Detect which cell encompasses the target text, then output its (X, Y) center coordinate. 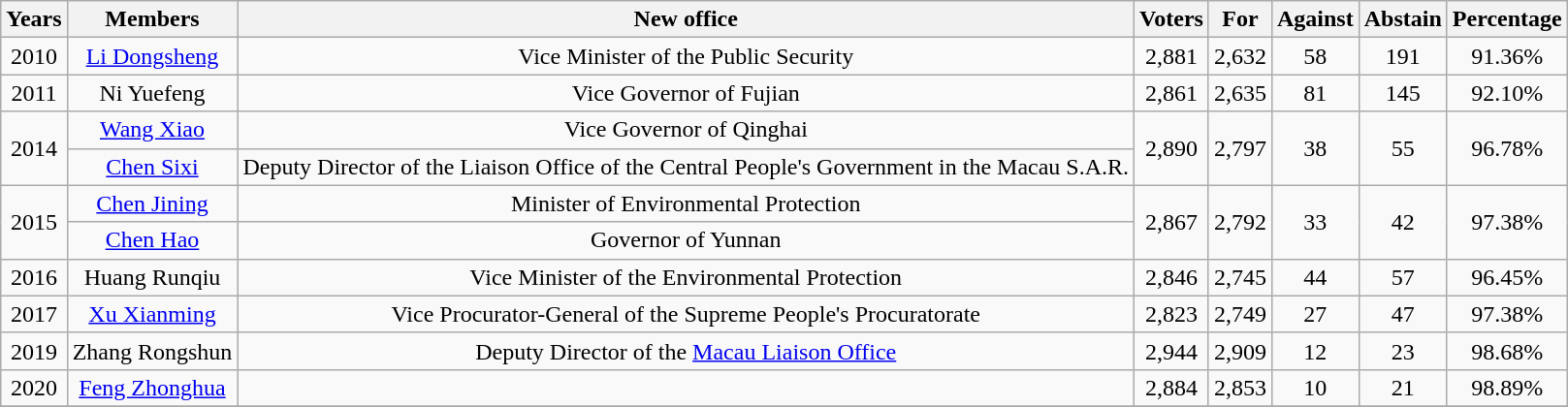
38 (1315, 148)
2011 (34, 93)
Li Dongsheng (152, 56)
2,944 (1171, 351)
55 (1402, 148)
Zhang Rongshun (152, 351)
Abstain (1402, 19)
2,890 (1171, 148)
58 (1315, 56)
2015 (34, 222)
Chen Hao (152, 240)
2,792 (1239, 222)
Voters (1171, 19)
Ni Yuefeng (152, 93)
Members (152, 19)
12 (1315, 351)
23 (1402, 351)
2020 (34, 388)
Deputy Director of the Macau Liaison Office (687, 351)
Against (1315, 19)
2,861 (1171, 93)
Huang Runqiu (152, 277)
2010 (34, 56)
145 (1402, 93)
Vice Procurator-General of the Supreme People's Procuratorate (687, 314)
Feng Zhonghua (152, 388)
Governor of Yunnan (687, 240)
Vice Governor of Qinghai (687, 130)
2,797 (1239, 148)
For (1239, 19)
Deputy Director of the Liaison Office of the Central People's Government in the Macau S.A.R. (687, 167)
2,745 (1239, 277)
Percentage (1507, 19)
Years (34, 19)
98.68% (1507, 351)
2,867 (1171, 222)
191 (1402, 56)
2,846 (1171, 277)
2,632 (1239, 56)
Vice Minister of the Environmental Protection (687, 277)
57 (1402, 277)
Vice Governor of Fujian (687, 93)
Vice Minister of the Public Security (687, 56)
2014 (34, 148)
2,909 (1239, 351)
2,823 (1171, 314)
New office (687, 19)
Minister of Environmental Protection (687, 203)
42 (1402, 222)
21 (1402, 388)
10 (1315, 388)
2,881 (1171, 56)
Chen Jining (152, 203)
92.10% (1507, 93)
81 (1315, 93)
Xu Xianming (152, 314)
2019 (34, 351)
98.89% (1507, 388)
91.36% (1507, 56)
2,853 (1239, 388)
2017 (34, 314)
Chen Sixi (152, 167)
2,749 (1239, 314)
2,635 (1239, 93)
96.45% (1507, 277)
2016 (34, 277)
2,884 (1171, 388)
47 (1402, 314)
Wang Xiao (152, 130)
33 (1315, 222)
27 (1315, 314)
44 (1315, 277)
96.78% (1507, 148)
